Scan for the cell matching the given text and deliver its (x, y) coordinate at center. 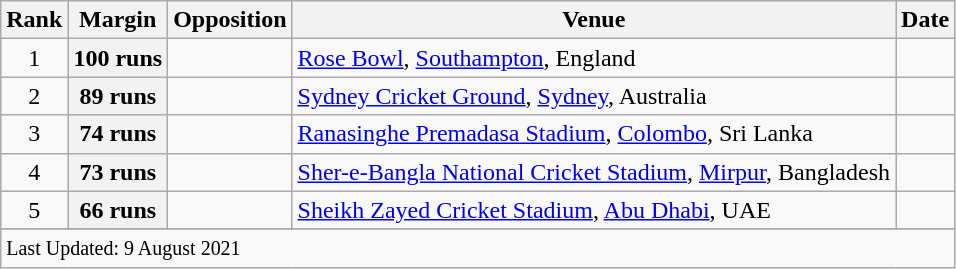
Sher-e-Bangla National Cricket Stadium, Mirpur, Bangladesh (594, 172)
74 runs (118, 134)
Rose Bowl, Southampton, England (594, 58)
Date (926, 20)
73 runs (118, 172)
Opposition (230, 20)
Venue (594, 20)
3 (34, 134)
89 runs (118, 96)
Sheikh Zayed Cricket Stadium, Abu Dhabi, UAE (594, 210)
Rank (34, 20)
Ranasinghe Premadasa Stadium, Colombo, Sri Lanka (594, 134)
100 runs (118, 58)
Sydney Cricket Ground, Sydney, Australia (594, 96)
2 (34, 96)
4 (34, 172)
1 (34, 58)
5 (34, 210)
Last Updated: 9 August 2021 (478, 248)
66 runs (118, 210)
Margin (118, 20)
